Capture the cell that displays the provided text and extract its (x, y) central coordinate. 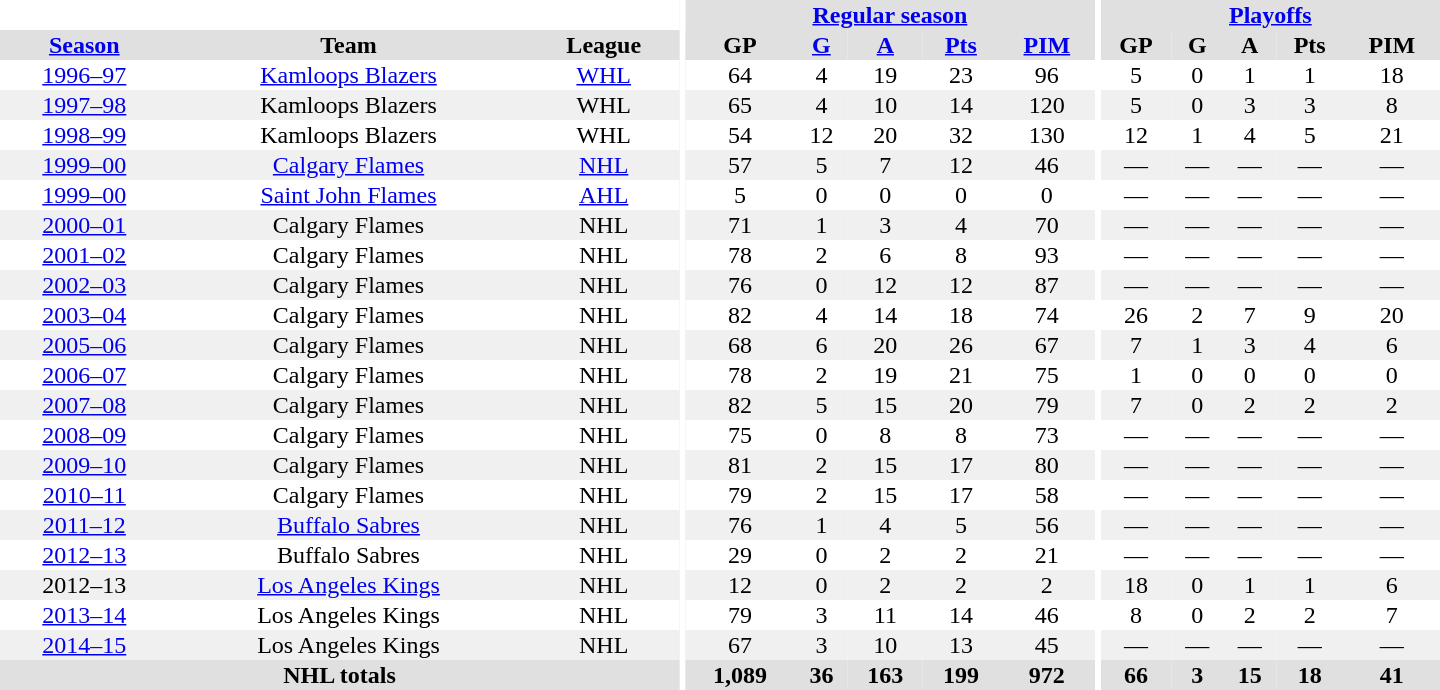
2003–04 (84, 315)
96 (1047, 75)
163 (886, 675)
66 (1136, 675)
2005–06 (84, 345)
1996–97 (84, 75)
1997–98 (84, 105)
80 (1047, 465)
36 (821, 675)
64 (740, 75)
2009–10 (84, 465)
2011–12 (84, 525)
56 (1047, 525)
71 (740, 225)
70 (1047, 225)
2014–15 (84, 645)
32 (961, 135)
Regular season (890, 15)
13 (961, 645)
2010–11 (84, 495)
9 (1310, 315)
120 (1047, 105)
1,089 (740, 675)
199 (961, 675)
58 (1047, 495)
11 (886, 615)
League (604, 45)
Team (349, 45)
2007–08 (84, 405)
Season (84, 45)
65 (740, 105)
2000–01 (84, 225)
41 (1392, 675)
AHL (604, 195)
93 (1047, 255)
130 (1047, 135)
2008–09 (84, 435)
73 (1047, 435)
87 (1047, 285)
23 (961, 75)
NHL totals (340, 675)
45 (1047, 645)
972 (1047, 675)
2013–14 (84, 615)
Saint John Flames (349, 195)
57 (740, 165)
2001–02 (84, 255)
68 (740, 345)
2006–07 (84, 375)
Playoffs (1270, 15)
29 (740, 555)
54 (740, 135)
81 (740, 465)
74 (1047, 315)
2002–03 (84, 285)
1998–99 (84, 135)
